Provide the [X, Y] coordinate of the cell's center where the given text is located.  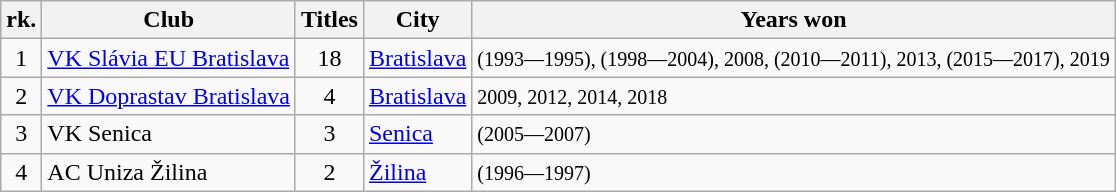
2009, 2012, 2014, 2018 [794, 96]
rk. [22, 20]
Titles [329, 20]
(1996—1997) [794, 172]
(1993—1995), (1998—2004), 2008, (2010—2011), 2013, (2015—2017), 2019 [794, 58]
AC Uniza Žilina [169, 172]
City [417, 20]
VK Doprastav Bratislava [169, 96]
VK Slávia EU Bratislava [169, 58]
VK Senica [169, 134]
Senica [417, 134]
1 [22, 58]
18 [329, 58]
Years won [794, 20]
Žilina [417, 172]
Club [169, 20]
(2005—2007) [794, 134]
